Return the [X, Y] coordinate for the center point of the cell that contains the specified text.  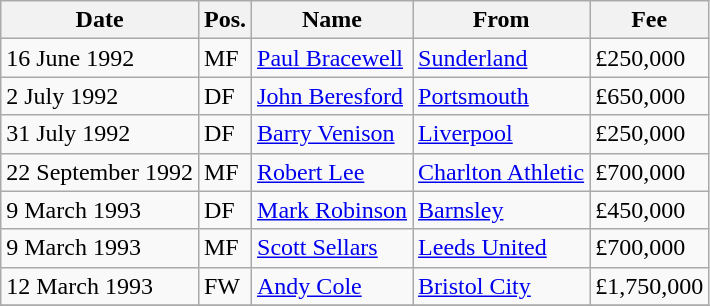
2 July 1992 [100, 96]
Charlton Athletic [502, 172]
12 March 1993 [100, 286]
From [502, 20]
Mark Robinson [332, 210]
Paul Bracewell [332, 58]
Leeds United [502, 248]
£1,750,000 [650, 286]
FW [224, 286]
John Beresford [332, 96]
Name [332, 20]
Portsmouth [502, 96]
Pos. [224, 20]
Robert Lee [332, 172]
Date [100, 20]
Sunderland [502, 58]
Barnsley [502, 210]
Scott Sellars [332, 248]
Barry Venison [332, 134]
22 September 1992 [100, 172]
Liverpool [502, 134]
Fee [650, 20]
16 June 1992 [100, 58]
£650,000 [650, 96]
Andy Cole [332, 286]
Bristol City [502, 286]
£450,000 [650, 210]
31 July 1992 [100, 134]
